Detect which cell encompasses the target text, then output its [x, y] center coordinate. 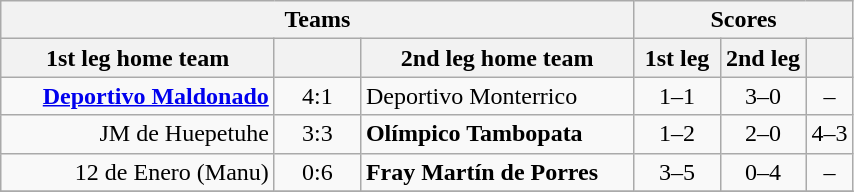
0–4 [763, 172]
1st leg home team [138, 58]
2nd leg home team [497, 58]
4–3 [830, 134]
3:3 [317, 134]
4:1 [317, 96]
1–1 [677, 96]
0:6 [317, 172]
12 de Enero (Manu) [138, 172]
3–0 [763, 96]
Deportivo Maldonado [138, 96]
JM de Huepetuhe [138, 134]
1–2 [677, 134]
Olímpico Tambopata [497, 134]
2nd leg [763, 58]
Fray Martín de Porres [497, 172]
1st leg [677, 58]
Scores [744, 20]
3–5 [677, 172]
Teams [318, 20]
Deportivo Monterrico [497, 96]
2–0 [763, 134]
